Return the (X, Y) coordinate for the center point of the cell that contains the specified text.  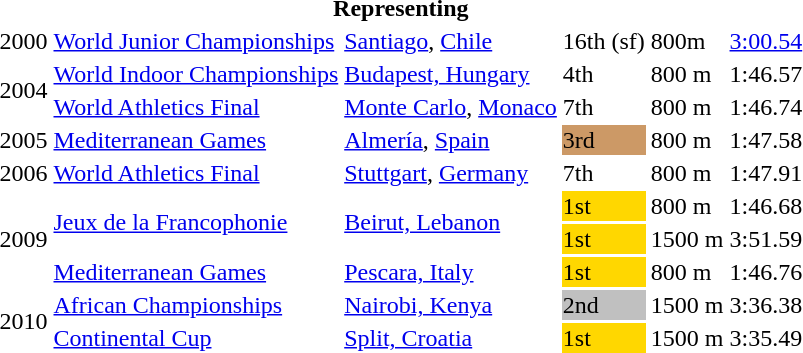
Split, Croatia (451, 338)
Beirut, Lebanon (451, 222)
16th (sf) (604, 41)
Monte Carlo, Monaco (451, 107)
Jeux de la Francophonie (196, 222)
World Indoor Championships (196, 74)
Pescara, Italy (451, 272)
Almería, Spain (451, 140)
World Junior Championships (196, 41)
Stuttgart, Germany (451, 173)
3rd (604, 140)
Budapest, Hungary (451, 74)
Santiago, Chile (451, 41)
2nd (604, 305)
Continental Cup (196, 338)
Nairobi, Kenya (451, 305)
4th (604, 74)
800m (687, 41)
African Championships (196, 305)
